Find where the given text appears and provide that cell's center as [x, y] coordinate. 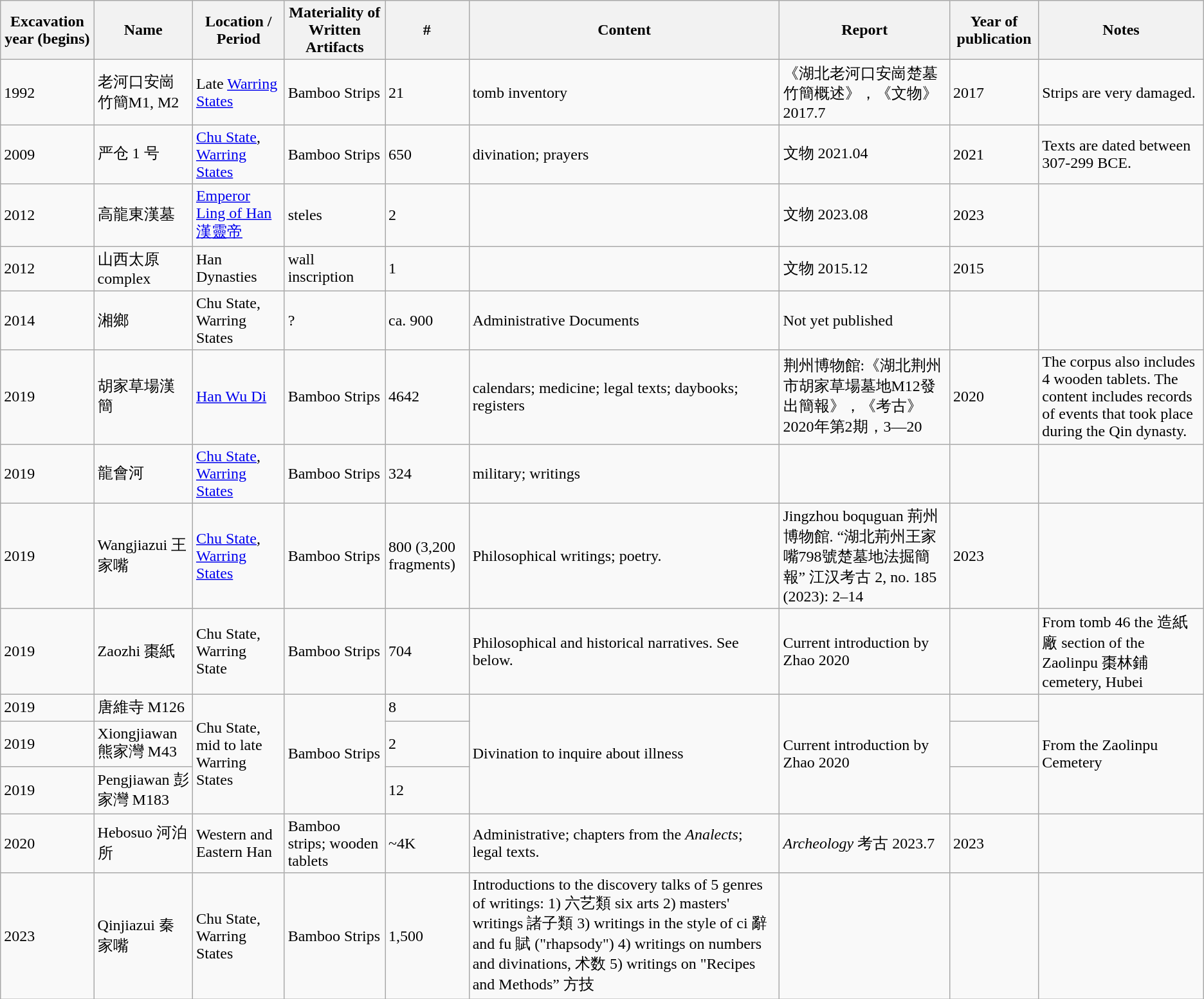
文物 2021.04 [864, 154]
Strips are very damaged. [1122, 93]
湘鄉 [143, 320]
1 [427, 268]
From tomb 46 the 造紙廠 section of the Zaolinpu 棗林鋪 cemetery, Hubei [1122, 651]
胡家草場漢簡 [143, 397]
Zaozhi 棗紙 [143, 651]
Report [864, 30]
8 [427, 708]
Pengjiawan 彭家灣 M183 [143, 790]
704 [427, 651]
Han Dynasties [238, 268]
1,500 [427, 936]
Not yet published [864, 320]
Philosophical and historical narratives. See below. [624, 651]
荆州博物館:《湖北荆州市胡家草場墓地M12發出簡報》，《考古》2020年第2期，3—20 [864, 397]
# [427, 30]
Notes [1122, 30]
divination; prayers [624, 154]
12 [427, 790]
龍會河 [143, 473]
The corpus also includes 4 wooden tablets. The content includes records of events that took place during the Qin dynasty. [1122, 397]
Philosophical writings; poetry. [624, 556]
military; writings [624, 473]
Texts are dated between 307-299 BCE. [1122, 154]
Content [624, 30]
1992 [48, 93]
Western and Eastern Han [238, 843]
文物 2015.12 [864, 268]
Hebosuo 河泊所 [143, 843]
steles [334, 215]
? [334, 320]
Materiality of Written Artifacts [334, 30]
324 [427, 473]
wall inscription [334, 268]
Excavation year (begins) [48, 30]
tomb inventory [624, 93]
文物 2023.08 [864, 215]
Wangjiazui 王家嘴 [143, 556]
2017 [994, 93]
Name [143, 30]
~4K [427, 843]
Xiongjiawan 熊家灣 M43 [143, 744]
Administrative; chapters from the Analects; legal texts. [624, 843]
唐維寺 M126 [143, 708]
Location / Period [238, 30]
山西太原 complex [143, 268]
21 [427, 93]
2014 [48, 320]
calendars; medicine; legal texts; daybooks; registers [624, 397]
《湖北老河口安崗楚墓竹簡概述》，《文物》2017.7 [864, 93]
Qinjiazui 秦家嘴 [143, 936]
2015 [994, 268]
Chu State, Warring State [238, 651]
Jingzhou boquguan 荊州博物館. “湖北荊州王家嘴798號楚墓地法掘簡報” 江汉考古 2, no. 185 (2023): 2–14 [864, 556]
Archeology 考古 2023.7 [864, 843]
Late Warring States [238, 93]
Bamboo strips; wooden tablets [334, 843]
4642 [427, 397]
800 (3,200 fragments) [427, 556]
Year of publication [994, 30]
From the Zaolinpu Cemetery [1122, 754]
650 [427, 154]
Emperor Ling of Han 漢靈帝 [238, 215]
高龍東漢墓 [143, 215]
Administrative Documents [624, 320]
Han Wu Di [238, 397]
严仓 1 号 [143, 154]
ca. 900 [427, 320]
2021 [994, 154]
Chu State, mid to late Warring States [238, 754]
老河口安崗竹簡M1, M2 [143, 93]
Divination to inquire about illness [624, 754]
2009 [48, 154]
